Find where the given text appears and provide that cell's center as (X, Y) coordinate. 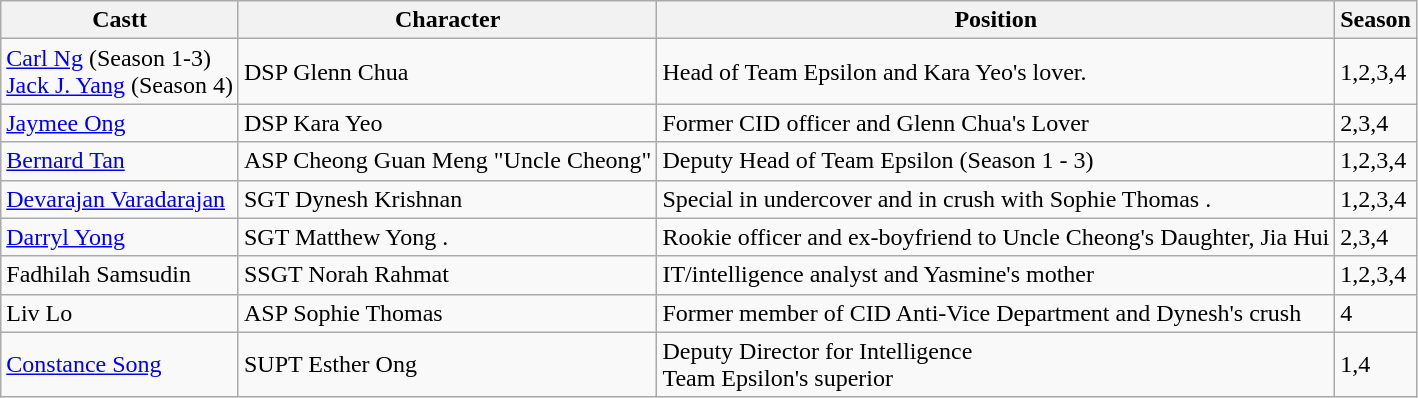
Deputy Director for IntelligenceTeam Epsilon's superior (996, 364)
SGT Matthew Yong . (447, 237)
SGT Dynesh Krishnan (447, 199)
SSGT Norah Rahmat (447, 275)
Bernard Tan (120, 161)
4 (1376, 313)
Season (1376, 20)
SUPT Esther Ong (447, 364)
DSP Glenn Chua (447, 72)
Position (996, 20)
Devarajan Varadarajan (120, 199)
IT/intelligence analyst and Yasmine's mother (996, 275)
ASP Sophie Thomas (447, 313)
1,4 (1376, 364)
Rookie officer and ex-boyfriend to Uncle Cheong's Daughter, Jia Hui (996, 237)
Darryl Yong (120, 237)
ASP Cheong Guan Meng "Uncle Cheong" (447, 161)
Deputy Head of Team Epsilon (Season 1 - 3) (996, 161)
Fadhilah Samsudin (120, 275)
Former CID officer and Glenn Chua's Lover (996, 123)
Constance Song (120, 364)
DSP Kara Yeo (447, 123)
Carl Ng (Season 1-3)Jack J. Yang (Season 4) (120, 72)
Head of Team Epsilon and Kara Yeo's lover. (996, 72)
Jaymee Ong (120, 123)
Special in undercover and in crush with Sophie Thomas . (996, 199)
Castt (120, 20)
Former member of CID Anti-Vice Department and Dynesh's crush (996, 313)
Liv Lo (120, 313)
Character (447, 20)
